Extract the [X, Y] coordinate from the center of the cell holding the provided text.  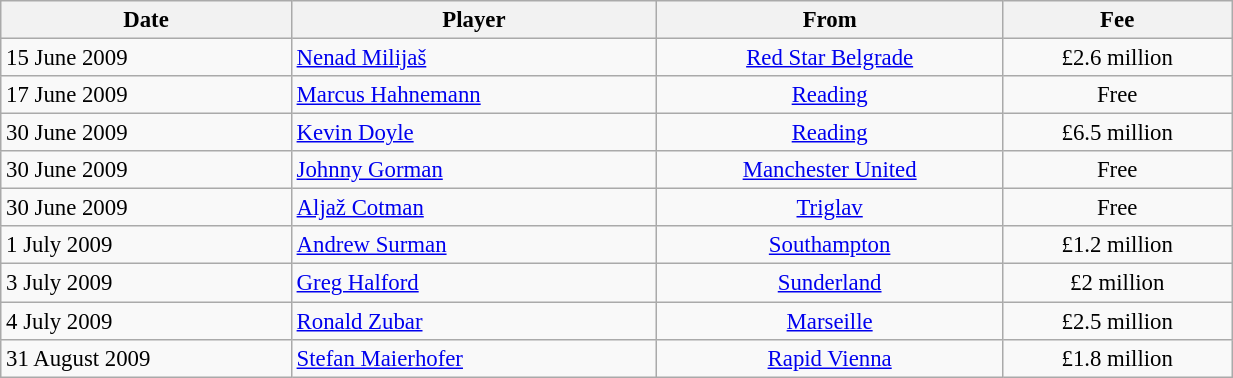
Aljaž Cotman [474, 208]
Greg Halford [474, 283]
Marcus Hahnemann [474, 95]
4 July 2009 [146, 321]
£1.2 million [1118, 245]
From [830, 20]
Sunderland [830, 283]
£2.6 million [1118, 58]
Date [146, 20]
Andrew Surman [474, 245]
17 June 2009 [146, 95]
£2.5 million [1118, 321]
Johnny Gorman [474, 170]
Ronald Zubar [474, 321]
£6.5 million [1118, 133]
Stefan Maierhofer [474, 358]
Marseille [830, 321]
£2 million [1118, 283]
£1.8 million [1118, 358]
Fee [1118, 20]
Southampton [830, 245]
Triglav [830, 208]
Kevin Doyle [474, 133]
15 June 2009 [146, 58]
Red Star Belgrade [830, 58]
Manchester United [830, 170]
31 August 2009 [146, 358]
1 July 2009 [146, 245]
3 July 2009 [146, 283]
Rapid Vienna [830, 358]
Player [474, 20]
Nenad Milijaš [474, 58]
